Return (x, y) of the center of cell containing provided text 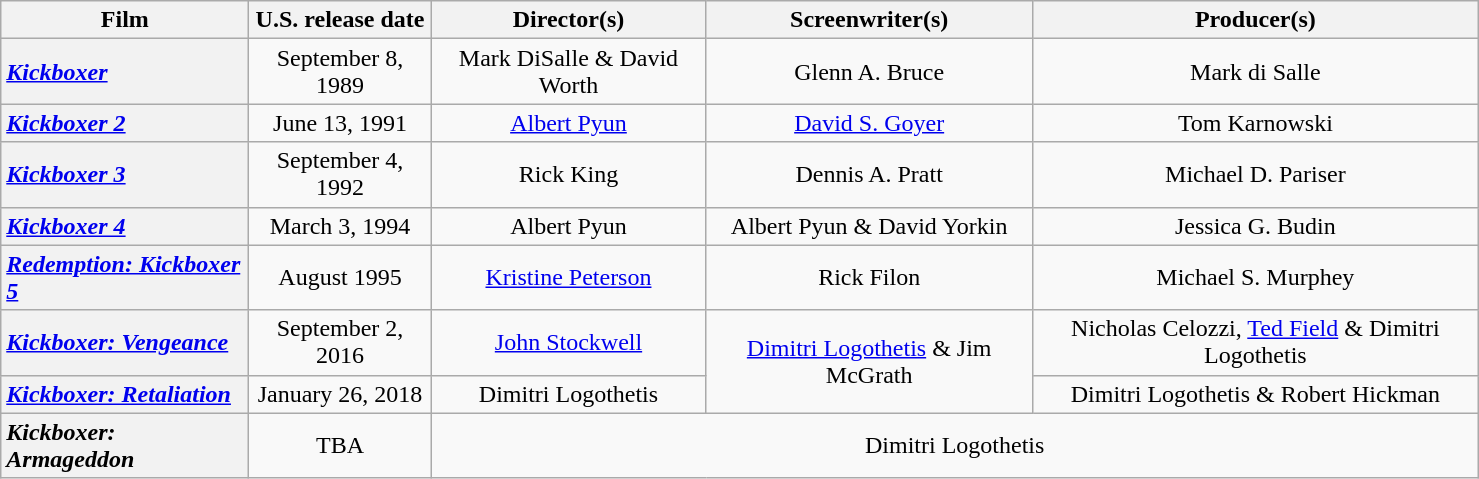
Kickboxer 3 (125, 174)
Screenwriter(s) (870, 20)
January 26, 2018 (340, 394)
Producer(s) (1256, 20)
Dennis A. Pratt (870, 174)
Rick Filon (870, 278)
Nicholas Celozzi, Ted Field & Dimitri Logothetis (1256, 342)
Mark DiSalle & David Worth (568, 72)
Mark di Salle (1256, 72)
Film (125, 20)
U.S. release date (340, 20)
September 2, 2016 (340, 342)
Kickboxer: Vengeance (125, 342)
March 3, 1994 (340, 226)
Kickboxer (125, 72)
June 13, 1991 (340, 123)
September 4, 1992 (340, 174)
Jessica G. Budin (1256, 226)
Tom Karnowski (1256, 123)
Director(s) (568, 20)
Michael D. Pariser (1256, 174)
August 1995 (340, 278)
Kickboxer: Armageddon (125, 446)
TBA (340, 446)
Redemption: Kickboxer 5 (125, 278)
Dimitri Logothetis & Robert Hickman (1256, 394)
Glenn A. Bruce (870, 72)
Kickboxer: Retaliation (125, 394)
September 8, 1989 (340, 72)
Michael S. Murphey (1256, 278)
John Stockwell (568, 342)
David S. Goyer (870, 123)
Albert Pyun & David Yorkin (870, 226)
Dimitri Logothetis & Jim McGrath (870, 362)
Rick King (568, 174)
Kristine Peterson (568, 278)
Kickboxer 4 (125, 226)
Kickboxer 2 (125, 123)
